Capture the cell that displays the provided text and extract its (X, Y) central coordinate. 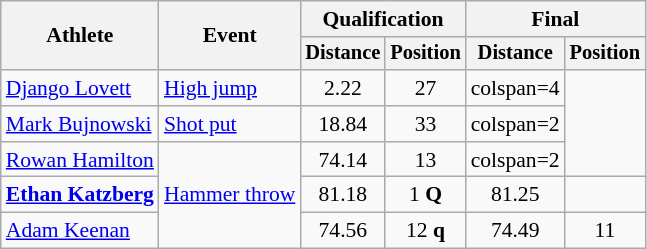
Shot put (230, 124)
Rowan Hamilton (80, 160)
81.18 (342, 195)
33 (425, 124)
13 (425, 160)
74.49 (516, 231)
Django Lovett (80, 88)
11 (605, 231)
Athlete (80, 36)
Mark Bujnowski (80, 124)
Adam Keenan (80, 231)
High jump (230, 88)
Hammer throw (230, 196)
81.25 (516, 195)
74.56 (342, 231)
Qualification (382, 19)
colspan=4 (516, 88)
2.22 (342, 88)
Event (230, 36)
18.84 (342, 124)
1 Q (425, 195)
Ethan Katzberg (80, 195)
Final (556, 19)
12 q (425, 231)
74.14 (342, 160)
27 (425, 88)
